From the cell containing the given text, extract its center point as (X, Y) coordinate. 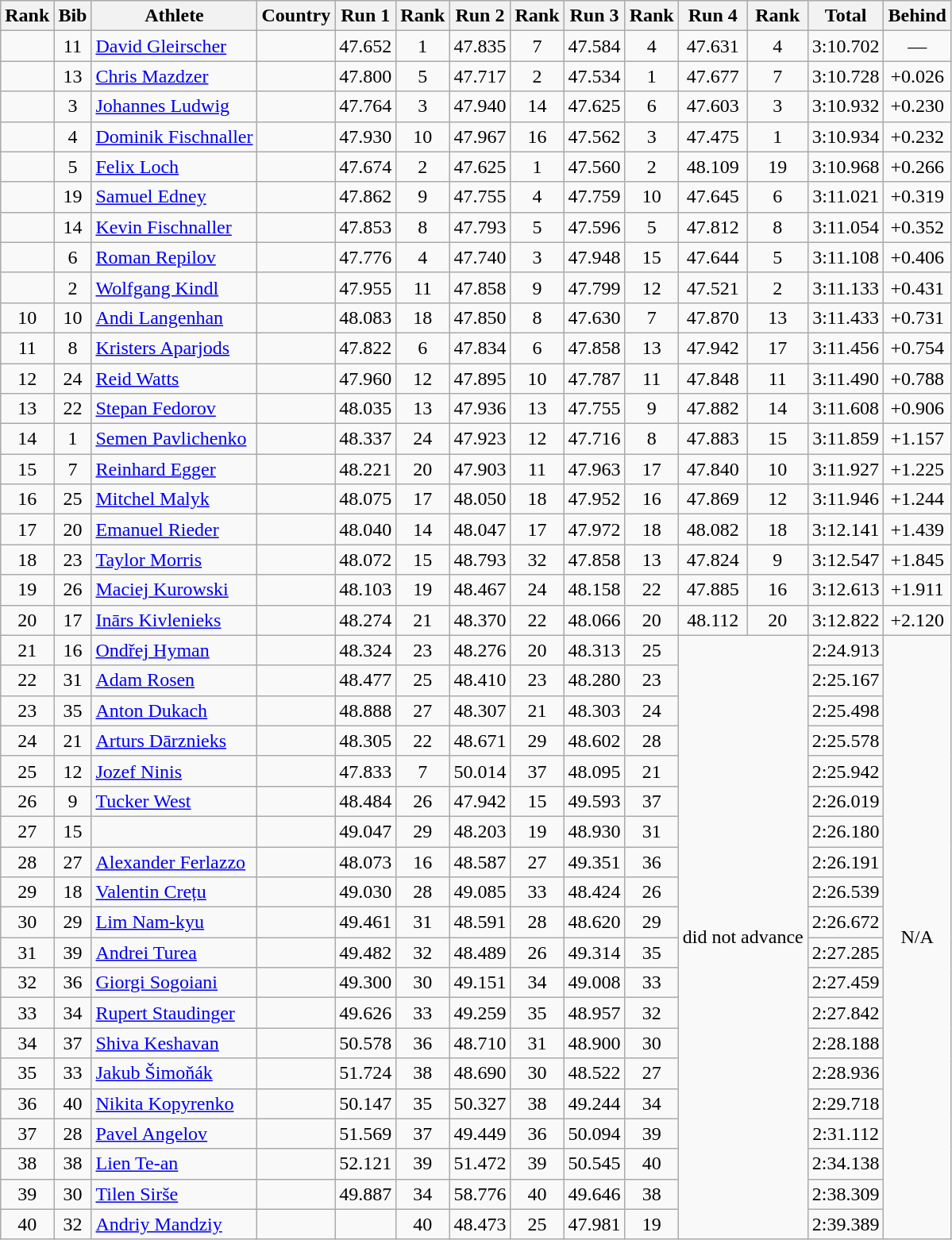
50.014 (480, 771)
3:11.608 (846, 409)
47.562 (594, 137)
47.850 (480, 318)
Lim Nam-kyu (175, 922)
48.083 (365, 318)
3:10.932 (846, 106)
49.151 (480, 983)
47.870 (713, 318)
3:11.433 (846, 318)
Country (296, 16)
47.631 (713, 46)
48.103 (365, 590)
47.853 (365, 227)
48.307 (480, 710)
Run 4 (713, 16)
2:31.112 (846, 1134)
2:25.578 (846, 741)
48.467 (480, 590)
47.740 (480, 257)
48.690 (480, 1073)
47.930 (365, 137)
49.626 (365, 1013)
47.560 (594, 167)
2:25.498 (846, 710)
2:38.309 (846, 1194)
48.900 (594, 1043)
3:10.702 (846, 46)
51.569 (365, 1134)
49.887 (365, 1194)
Pavel Angelov (175, 1134)
49.008 (594, 983)
48.066 (594, 620)
47.764 (365, 106)
47.848 (713, 379)
50.578 (365, 1043)
49.259 (480, 1013)
3:10.968 (846, 167)
Run 1 (365, 16)
49.461 (365, 922)
48.274 (365, 620)
48.587 (480, 861)
50.094 (594, 1134)
Andi Langenhan (175, 318)
47.940 (480, 106)
50.147 (365, 1103)
47.645 (713, 197)
48.888 (365, 710)
47.936 (480, 409)
49.646 (594, 1194)
47.955 (365, 287)
48.112 (713, 620)
Andrei Turea (175, 953)
Emanuel Rieder (175, 530)
47.674 (365, 167)
Lien Te-an (175, 1164)
48.050 (480, 499)
49.449 (480, 1134)
Athlete (175, 16)
Reinhard Egger (175, 469)
49.030 (365, 892)
Kevin Fischnaller (175, 227)
47.833 (365, 771)
48.671 (480, 741)
+1.911 (917, 590)
48.313 (594, 650)
Tilen Sirše (175, 1194)
Arturs Dārznieks (175, 741)
47.603 (713, 106)
2:27.842 (846, 1013)
48.075 (365, 499)
Anton Dukach (175, 710)
48.073 (365, 861)
47.882 (713, 409)
3:11.927 (846, 469)
David Gleirscher (175, 46)
48.040 (365, 530)
Reid Watts (175, 379)
47.822 (365, 348)
3:11.859 (846, 439)
Alexander Ferlazzo (175, 861)
Giorgi Sogoiani (175, 983)
Taylor Morris (175, 560)
+0.754 (917, 348)
Chris Mazdzer (175, 76)
2:28.936 (846, 1073)
Dominik Fischnaller (175, 137)
48.109 (713, 167)
50.545 (594, 1164)
47.630 (594, 318)
49.085 (480, 892)
47.963 (594, 469)
3:12.547 (846, 560)
+0.026 (917, 76)
+0.788 (917, 379)
47.840 (713, 469)
47.903 (480, 469)
48.276 (480, 650)
58.776 (480, 1194)
+1.439 (917, 530)
Nikita Kopyrenko (175, 1103)
3:11.946 (846, 499)
3:11.054 (846, 227)
47.534 (594, 76)
48.305 (365, 741)
48.047 (480, 530)
48.424 (594, 892)
2:26.191 (846, 861)
Maciej Kurowski (175, 590)
+1.244 (917, 499)
Adam Rosen (175, 680)
47.652 (365, 46)
2:25.942 (846, 771)
48.082 (713, 530)
48.280 (594, 680)
48.957 (594, 1013)
Rupert Staudinger (175, 1013)
48.710 (480, 1043)
+1.225 (917, 469)
47.799 (594, 287)
47.776 (365, 257)
48.324 (365, 650)
48.410 (480, 680)
Ondřej Hyman (175, 650)
49.314 (594, 953)
48.303 (594, 710)
48.337 (365, 439)
Shiva Keshavan (175, 1043)
47.981 (594, 1224)
47.475 (713, 137)
+0.906 (917, 409)
Wolfgang Kindl (175, 287)
48.620 (594, 922)
Behind (917, 16)
+0.232 (917, 137)
Tucker West (175, 801)
48.370 (480, 620)
48.484 (365, 801)
48.522 (594, 1073)
+2.120 (917, 620)
+0.352 (917, 227)
49.047 (365, 831)
Total (846, 16)
47.869 (713, 499)
47.883 (713, 439)
3:11.456 (846, 348)
Valentin Crețu (175, 892)
3:12.141 (846, 530)
3:12.613 (846, 590)
— (917, 46)
3:11.108 (846, 257)
3:11.133 (846, 287)
2:24.913 (846, 650)
Run 3 (594, 16)
48.793 (480, 560)
47.835 (480, 46)
did not advance (743, 937)
47.812 (713, 227)
47.521 (713, 287)
47.972 (594, 530)
+1.157 (917, 439)
3:11.490 (846, 379)
2:26.180 (846, 831)
N/A (917, 937)
47.967 (480, 137)
47.895 (480, 379)
Roman Repilov (175, 257)
Run 2 (480, 16)
2:27.459 (846, 983)
49.351 (594, 861)
47.960 (365, 379)
+0.266 (917, 167)
3:12.822 (846, 620)
48.591 (480, 922)
47.862 (365, 197)
47.834 (480, 348)
Semen Pavlichenko (175, 439)
47.787 (594, 379)
Jakub Šimoňák (175, 1073)
47.824 (713, 560)
+0.406 (917, 257)
48.095 (594, 771)
47.644 (713, 257)
2:27.285 (846, 953)
47.584 (594, 46)
3:11.021 (846, 197)
Mitchel Malyk (175, 499)
2:26.019 (846, 801)
Stepan Fedorov (175, 409)
Kristers Aparjods (175, 348)
2:28.188 (846, 1043)
51.724 (365, 1073)
51.472 (480, 1164)
47.759 (594, 197)
Jozef Ninis (175, 771)
52.121 (365, 1164)
2:25.167 (846, 680)
2:34.138 (846, 1164)
Felix Loch (175, 167)
48.930 (594, 831)
2:29.718 (846, 1103)
48.477 (365, 680)
+0.230 (917, 106)
47.923 (480, 439)
2:26.672 (846, 922)
47.716 (594, 439)
2:26.539 (846, 892)
Andriy Mandziy (175, 1224)
2:39.389 (846, 1224)
48.489 (480, 953)
Inārs Kivlenieks (175, 620)
+0.731 (917, 318)
49.300 (365, 983)
48.072 (365, 560)
48.035 (365, 409)
48.203 (480, 831)
+1.845 (917, 560)
47.800 (365, 76)
47.596 (594, 227)
47.677 (713, 76)
Johannes Ludwig (175, 106)
48.158 (594, 590)
48.473 (480, 1224)
3:10.934 (846, 137)
48.221 (365, 469)
49.482 (365, 953)
47.885 (713, 590)
48.602 (594, 741)
+0.431 (917, 287)
3:10.728 (846, 76)
Bib (73, 16)
49.593 (594, 801)
49.244 (594, 1103)
Samuel Edney (175, 197)
47.793 (480, 227)
47.717 (480, 76)
50.327 (480, 1103)
47.952 (594, 499)
47.948 (594, 257)
+0.319 (917, 197)
